Pinpoint the cell where the given text exists, returning its (X, Y) midpoint coordinate. 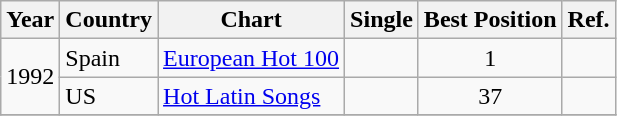
Best Position (490, 20)
Single (382, 20)
1 (490, 58)
Country (109, 20)
Year (30, 20)
Ref. (588, 20)
Chart (252, 20)
37 (490, 96)
US (109, 96)
European Hot 100 (252, 58)
Hot Latin Songs (252, 96)
1992 (30, 77)
Spain (109, 58)
